Extract the [x, y] coordinate from the center of the cell holding the provided text.  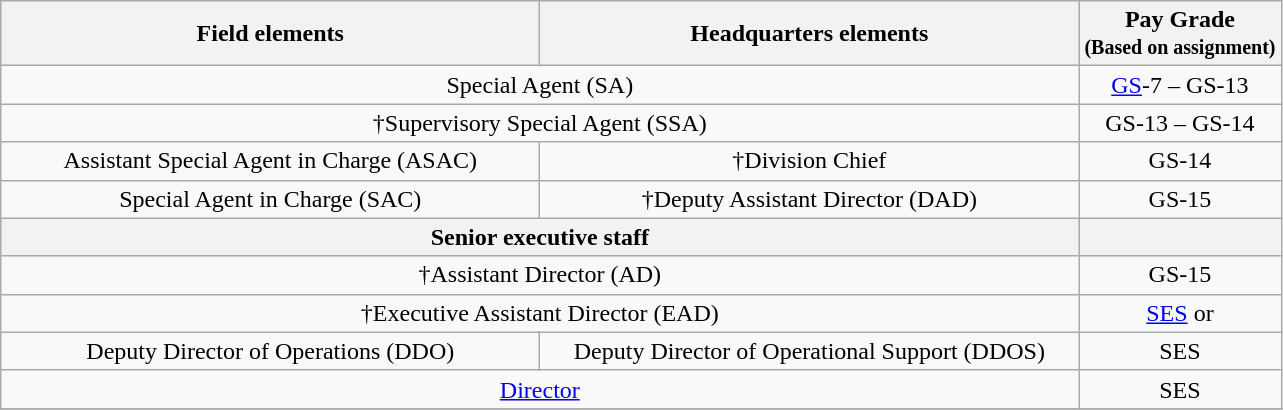
†Executive Assistant Director (EAD) [540, 313]
†Supervisory Special Agent (SSA) [540, 123]
Deputy Director of Operational Support (DDOS) [810, 351]
Field elements [270, 34]
GS-13 – GS-14 [1180, 123]
Special Agent in Charge (SAC) [270, 199]
†Assistant Director (AD) [540, 275]
†Division Chief [810, 161]
Headquarters elements [810, 34]
Special Agent (SA) [540, 85]
Deputy Director of Operations (DDO) [270, 351]
SES or [1180, 313]
Senior executive staff [540, 237]
†Deputy Assistant Director (DAD) [810, 199]
GS-7 – GS-13 [1180, 85]
GS-14 [1180, 161]
Director [540, 389]
Assistant Special Agent in Charge (ASAC) [270, 161]
Pay Grade(Based on assignment) [1180, 34]
